For the text-containing cell, return its midpoint in (X, Y) coordinate format. 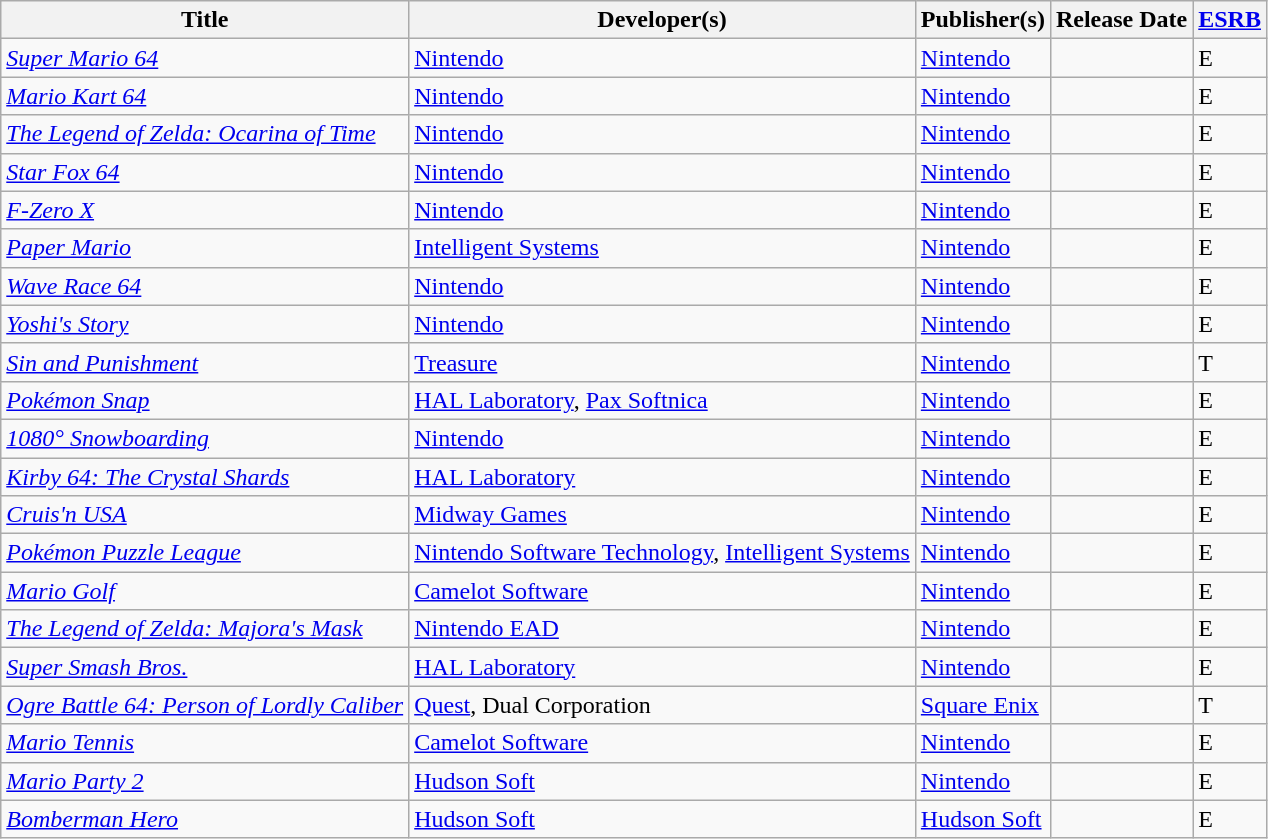
Pokémon Puzzle League (205, 553)
Square Enix (982, 705)
Title (205, 20)
Quest, Dual Corporation (662, 705)
F-Zero X (205, 210)
Ogre Battle 64: Person of Lordly Caliber (205, 705)
Developer(s) (662, 20)
Super Smash Bros. (205, 667)
Mario Tennis (205, 743)
Super Mario 64 (205, 58)
Sin and Punishment (205, 362)
Wave Race 64 (205, 286)
Mario Golf (205, 591)
Mario Kart 64 (205, 96)
ESRB (1230, 20)
Bomberman Hero (205, 819)
The Legend of Zelda: Ocarina of Time (205, 134)
Yoshi's Story (205, 324)
Release Date (1121, 20)
Nintendo EAD (662, 629)
The Legend of Zelda: Majora's Mask (205, 629)
Treasure (662, 362)
Pokémon Snap (205, 400)
Paper Mario (205, 248)
Star Fox 64 (205, 172)
Kirby 64: The Crystal Shards (205, 477)
Midway Games (662, 515)
Nintendo Software Technology, Intelligent Systems (662, 553)
Intelligent Systems (662, 248)
Cruis'n USA (205, 515)
Mario Party 2 (205, 781)
HAL Laboratory, Pax Softnica (662, 400)
1080° Snowboarding (205, 438)
Publisher(s) (982, 20)
